Extract the (x, y) coordinate from the center of the cell holding the provided text.  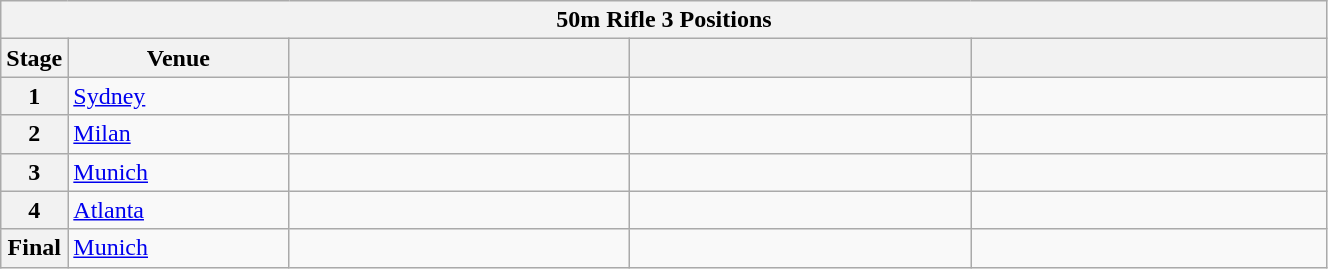
50m Rifle 3 Positions (664, 20)
Atlanta (178, 210)
2 (34, 134)
Sydney (178, 96)
Final (34, 248)
Stage (34, 58)
Venue (178, 58)
4 (34, 210)
1 (34, 96)
Milan (178, 134)
3 (34, 172)
